Determine the (X, Y) coordinate at the center of the cell enclosing the given text.  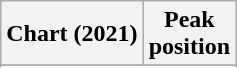
Chart (2021) (72, 34)
Peakposition (189, 34)
